Capture the cell that displays the provided text and extract its [X, Y] central coordinate. 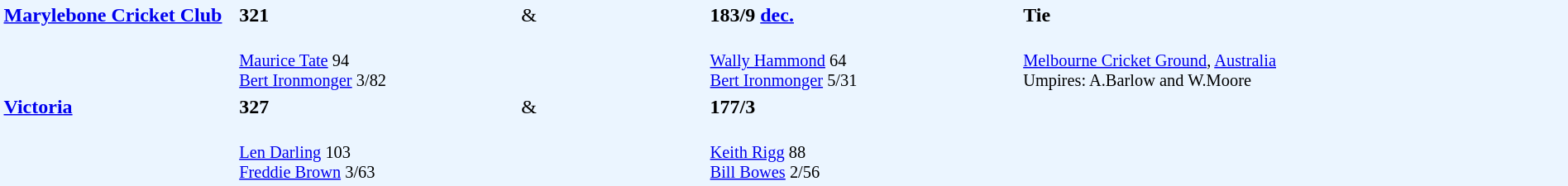
Victoria [119, 139]
327 [378, 107]
Keith Rigg 88 Bill Bowes 2/56 [864, 152]
183/9 dec. [864, 15]
321 [378, 15]
Wally Hammond 64 Bert Ironmonger 5/31 [864, 61]
Maurice Tate 94 Bert Ironmonger 3/82 [378, 61]
Tie [1293, 15]
Melbourne Cricket Ground, Australia Umpires: A.Barlow and W.Moore [1293, 107]
Marylebone Cricket Club [119, 47]
177/3 [864, 107]
Len Darling 103 Freddie Brown 3/63 [378, 152]
